Find where the given text appears and provide that cell's center as [X, Y] coordinate. 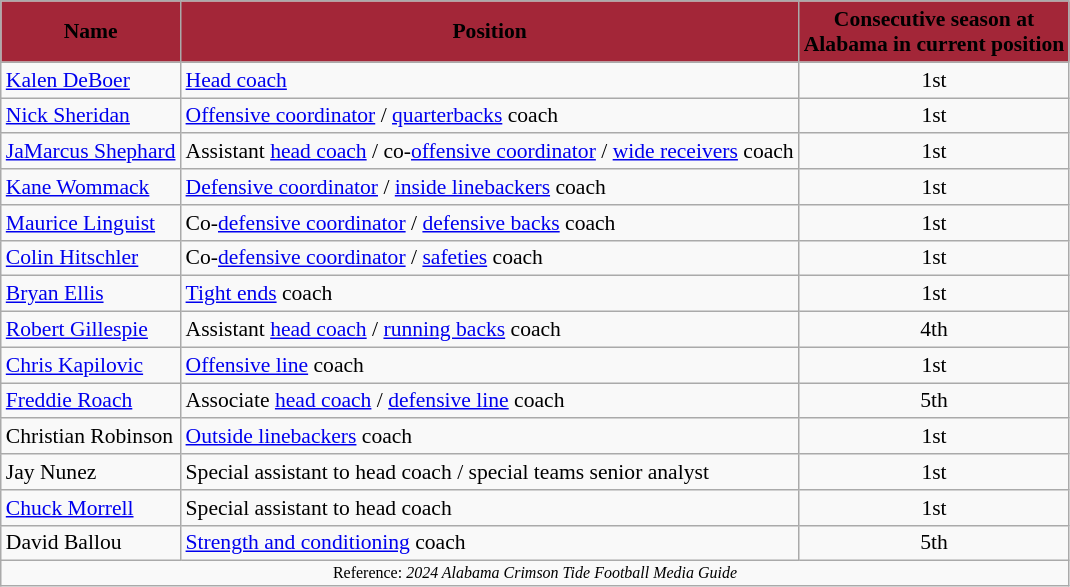
Nick Sheridan [91, 116]
Co-defensive coordinator / safeties coach [490, 258]
Jay Nunez [91, 472]
Co-defensive coordinator / defensive backs coach [490, 223]
Reference: 2024 Alabama Crimson Tide Football Media Guide [536, 573]
Bryan Ellis [91, 294]
Colin Hitschler [91, 258]
Consecutive season atAlabama in current position [934, 32]
Christian Robinson [91, 437]
Special assistant to head coach [490, 508]
Head coach [490, 80]
Defensive coordinator / inside linebackers coach [490, 187]
Maurice Linguist [91, 223]
Position [490, 32]
Strength and conditioning coach [490, 543]
Special assistant to head coach / special teams senior analyst [490, 472]
JaMarcus Shephard [91, 152]
Chuck Morrell [91, 508]
Kalen DeBoer [91, 80]
Outside linebackers coach [490, 437]
Assistant head coach / co-offensive coordinator / wide receivers coach [490, 152]
Assistant head coach / running backs coach [490, 330]
Kane Wommack [91, 187]
Associate head coach / defensive line coach [490, 401]
Offensive line coach [490, 365]
Freddie Roach [91, 401]
4th [934, 330]
Name [91, 32]
Chris Kapilovic [91, 365]
Robert Gillespie [91, 330]
David Ballou [91, 543]
Offensive coordinator / quarterbacks coach [490, 116]
Tight ends coach [490, 294]
